From the cell containing the given text, extract its center point as (x, y) coordinate. 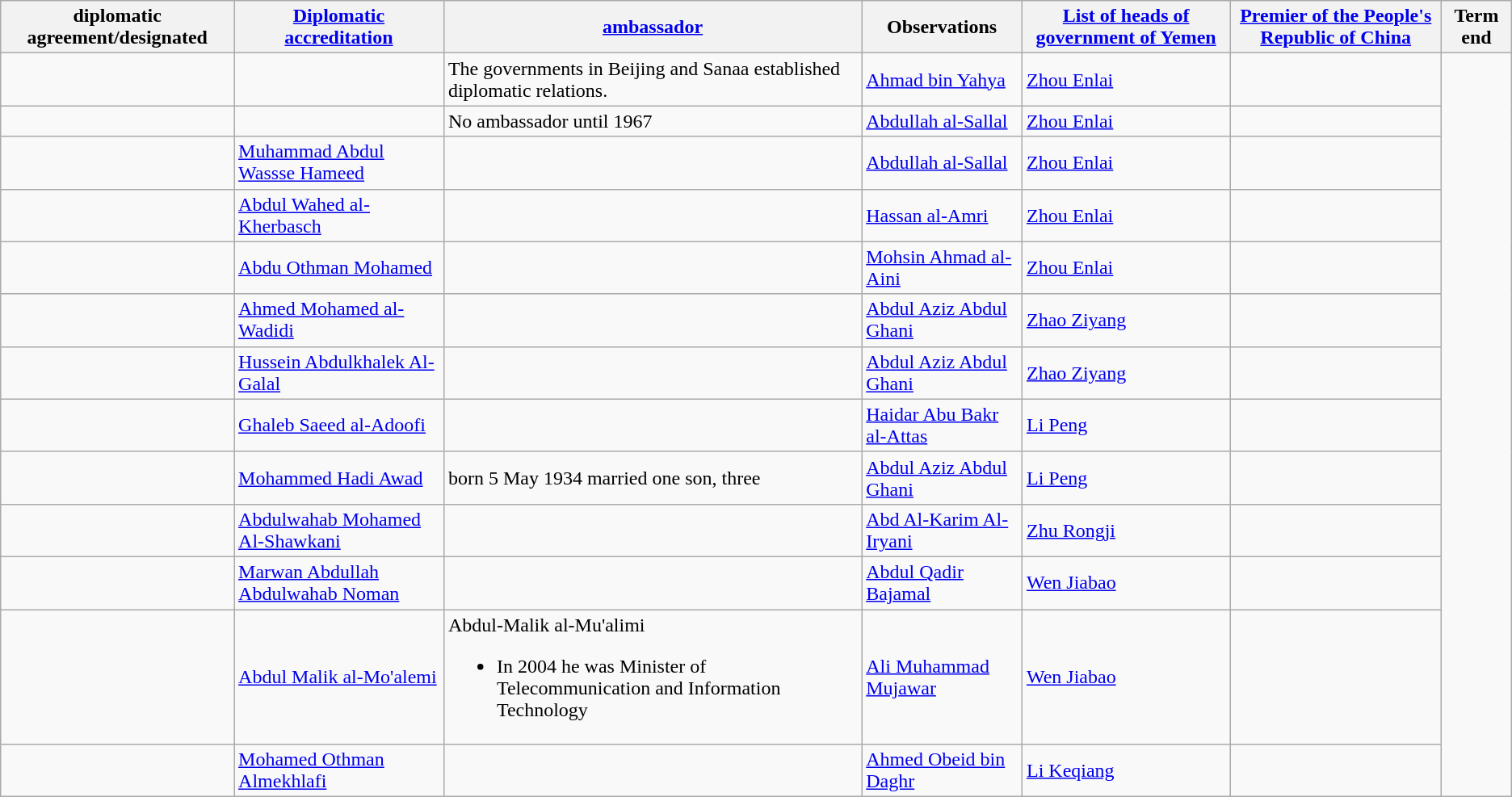
Observations (942, 27)
The governments in Beijing and Sanaa established diplomatic relations. (653, 79)
Muhammad Abdul Wassse Hameed (339, 163)
Ali Muhammad Mujawar (942, 677)
Ghaleb Saeed al-Adoofi (339, 425)
Ahmad bin Yahya (942, 79)
Abdulwahab Mohamed Al-Shawkani (339, 530)
Mohamed Othman Almekhlafi (339, 770)
Abdul Qadir Bajamal (942, 583)
Abdul Malik al-Mo'alemi (339, 677)
List of heads of government of Yemen (1126, 27)
ambassador (653, 27)
diplomatic agreement/designated (118, 27)
Abdul-Malik al-Mu'alimiIn 2004 he was Minister of Telecommunication and Information Technology (653, 677)
Diplomatic accreditation (339, 27)
Ahmed Obeid bin Daghr (942, 770)
Haidar Abu Bakr al-Attas (942, 425)
Mohsin Ahmad al-Aini (942, 268)
Term end (1476, 27)
Premier of the People's Republic of China (1336, 27)
Abdu Othman Mohamed (339, 268)
born 5 May 1934 married one son, three (653, 478)
Mohammed Hadi Awad (339, 478)
Marwan Abdullah Abdulwahab Noman (339, 583)
Hussein Abdulkhalek Al-Galal (339, 373)
Abdul Wahed al-Kherbasch (339, 215)
Zhu Rongji (1126, 530)
Ahmed Mohamed al-Wadidi (339, 320)
No ambassador until 1967 (653, 121)
Li Keqiang (1126, 770)
Abd Al-Karim Al-Iryani (942, 530)
Hassan al-Amri (942, 215)
